Locate the cell with the specified text and output its [x, y] center coordinate. 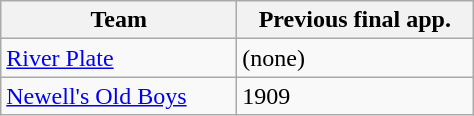
River Plate [119, 58]
1909 [355, 96]
Previous final app. [355, 20]
Team [119, 20]
(none) [355, 58]
Newell's Old Boys [119, 96]
